Return [x, y] of the center of cell containing provided text 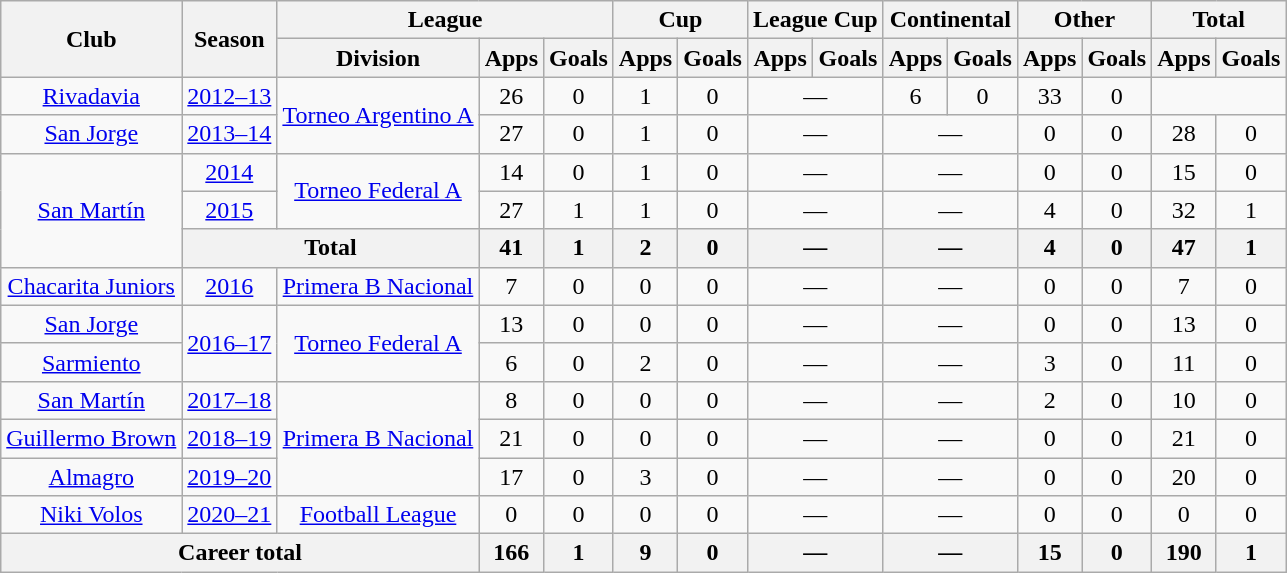
166 [511, 553]
Torneo Argentino A [378, 115]
Division [378, 58]
33 [1049, 96]
14 [511, 172]
Club [92, 39]
2020–21 [230, 515]
17 [511, 477]
2016–17 [230, 343]
Season [230, 39]
10 [1184, 400]
2012–13 [230, 96]
8 [511, 400]
190 [1184, 553]
2019–20 [230, 477]
20 [1184, 477]
2014 [230, 172]
32 [1184, 210]
Sarmiento [92, 362]
41 [511, 248]
47 [1184, 248]
Other [1084, 20]
2016 [230, 286]
2013–14 [230, 134]
28 [1184, 134]
Rivadavia [92, 96]
Football League [378, 515]
2015 [230, 210]
League [445, 20]
2018–19 [230, 438]
Chacarita Juniors [92, 286]
Almagro [92, 477]
Niki Volos [92, 515]
League Cup [815, 20]
11 [1184, 362]
Career total [240, 553]
Guillermo Brown [92, 438]
9 [645, 553]
2017–18 [230, 400]
Continental [950, 20]
26 [511, 96]
Cup [680, 20]
